For the text-containing cell, return its midpoint in [x, y] coordinate format. 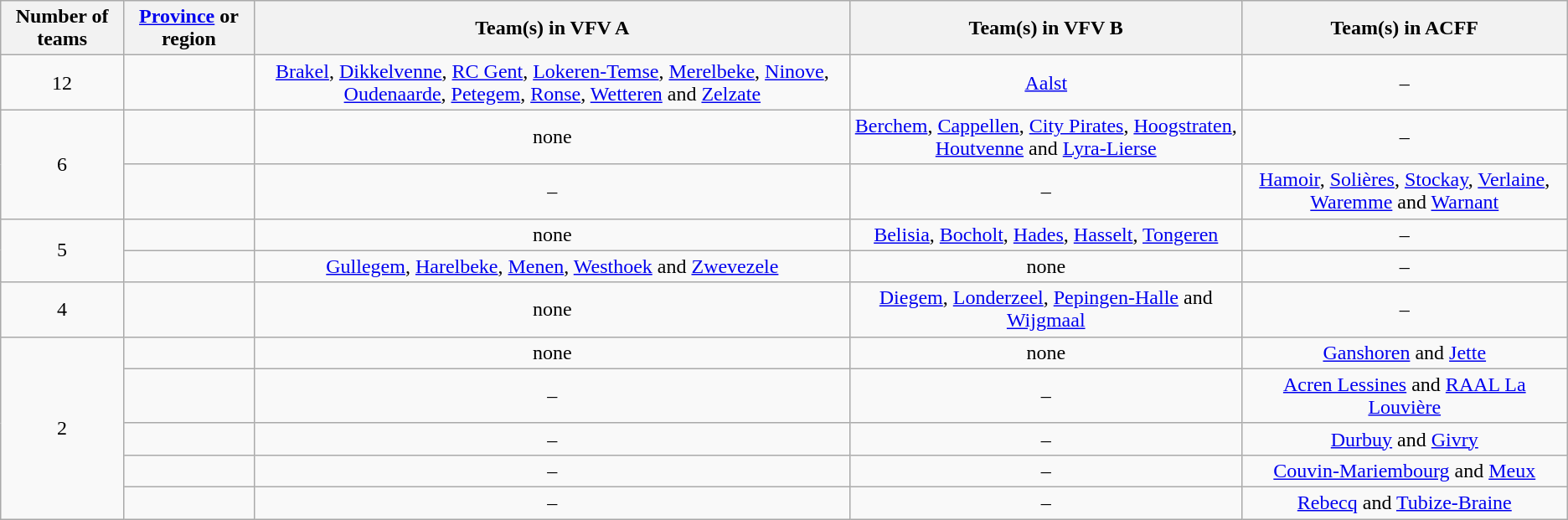
Brakel, Dikkelvenne, RC Gent, Lokeren-Temse, Merelbeke, Ninove, Oudenaarde, Petegem, Ronse, Wetteren and Zelzate [552, 82]
6 [62, 164]
Berchem, Cappellen, City Pirates, Hoogstraten, Houtvenne and Lyra-Lierse [1045, 137]
5 [62, 250]
Rebecq and Tubize-Braine [1404, 502]
Durbuy and Givry [1404, 439]
Ganshoren and Jette [1404, 353]
Aalst [1045, 82]
Gullegem, Harelbeke, Menen, Westhoek and Zwevezele [552, 266]
Acren Lessines and RAAL La Louvière [1404, 395]
Number of teams [62, 28]
Diegem, Londerzeel, Pepingen-Halle and Wijgmaal [1045, 310]
4 [62, 310]
Team(s) in VFV B [1045, 28]
Couvin-Mariembourg and Meux [1404, 471]
Belisia, Bocholt, Hades, Hasselt, Tongeren [1045, 234]
12 [62, 82]
Province or region [188, 28]
Team(s) in VFV A [552, 28]
2 [62, 427]
Hamoir, Solières, Stockay, Verlaine, Waremme and Warnant [1404, 191]
Team(s) in ACFF [1404, 28]
